Provide the (x, y) coordinate of the cell's center where the given text is located.  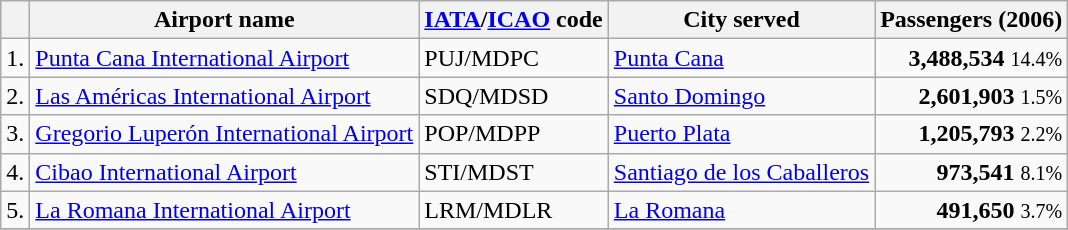
City served (741, 20)
973,541 8.1% (972, 172)
Las Américas International Airport (224, 96)
Santo Domingo (741, 96)
Passengers (2006) (972, 20)
3. (16, 134)
Santiago de los Caballeros (741, 172)
STI/MDST (514, 172)
LRM/MDLR (514, 210)
491,650 3.7% (972, 210)
POP/MDPP (514, 134)
PUJ/MDPC (514, 58)
Puerto Plata (741, 134)
Gregorio Luperón International Airport (224, 134)
1,205,793 2.2% (972, 134)
1. (16, 58)
5. (16, 210)
4. (16, 172)
IATA/ICAO code (514, 20)
Airport name (224, 20)
2,601,903 1.5% (972, 96)
Punta Cana International Airport (224, 58)
La Romana International Airport (224, 210)
La Romana (741, 210)
Cibao International Airport (224, 172)
3,488,534 14.4% (972, 58)
2. (16, 96)
SDQ/MDSD (514, 96)
Punta Cana (741, 58)
